Return the (X, Y) coordinate for the center point of the cell that contains the specified text.  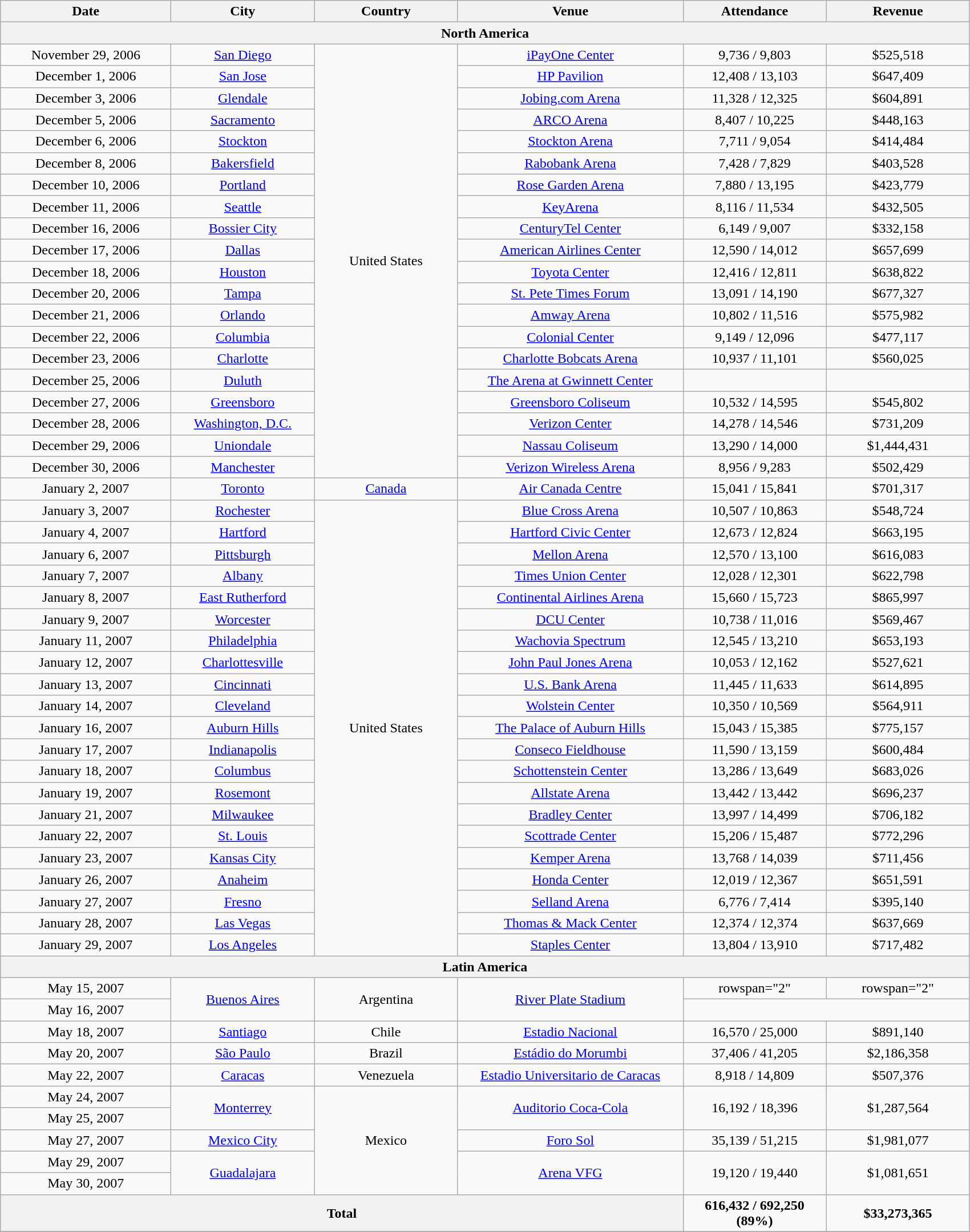
$560,025 (898, 359)
American Airlines Center (571, 250)
13,442 / 13,442 (754, 793)
$891,140 (898, 1032)
Canada (386, 489)
Sacramento (243, 120)
$706,182 (898, 814)
December 11, 2006 (86, 206)
Toyota Center (571, 272)
12,590 / 14,012 (754, 250)
Rochester (243, 510)
Bradley Center (571, 814)
Scottrade Center (571, 836)
10,937 / 11,101 (754, 359)
Continental Airlines Arena (571, 597)
Mexico City (243, 1140)
iPayOne Center (571, 55)
January 7, 2007 (86, 576)
John Paul Jones Arena (571, 663)
Foro Sol (571, 1140)
$33,273,365 (898, 1213)
May 18, 2007 (86, 1032)
Houston (243, 272)
7,711 / 9,054 (754, 141)
10,507 / 10,863 (754, 510)
$614,895 (898, 684)
City (243, 11)
January 26, 2007 (86, 880)
Buenos Aires (243, 999)
$653,193 (898, 641)
10,738 / 11,016 (754, 619)
$507,376 (898, 1075)
January 8, 2007 (86, 597)
Worcester (243, 619)
Pittsburgh (243, 554)
Philadelphia (243, 641)
15,043 / 15,385 (754, 728)
$772,296 (898, 836)
Nassau Coliseum (571, 445)
Kansas City (243, 858)
$616,083 (898, 554)
May 15, 2007 (86, 988)
December 16, 2006 (86, 228)
Fresno (243, 901)
$663,195 (898, 532)
Arena VFG (571, 1173)
15,206 / 15,487 (754, 836)
January 27, 2007 (86, 901)
16,192 / 18,396 (754, 1108)
January 12, 2007 (86, 663)
$545,802 (898, 402)
December 3, 2006 (86, 98)
Anaheim (243, 880)
Venezuela (386, 1075)
Estadio Nacional (571, 1032)
December 6, 2006 (86, 141)
19,120 / 19,440 (754, 1173)
December 5, 2006 (86, 120)
Cincinnati (243, 684)
Indianapolis (243, 749)
Verizon Wireless Arena (571, 467)
$717,482 (898, 945)
Allstate Arena (571, 793)
$701,317 (898, 489)
11,328 / 12,325 (754, 98)
16,570 / 25,000 (754, 1032)
Kemper Arena (571, 858)
U.S. Bank Arena (571, 684)
Glendale (243, 98)
December 25, 2006 (86, 380)
CenturyTel Center (571, 228)
$332,158 (898, 228)
Estádio do Morumbi (571, 1053)
May 27, 2007 (86, 1140)
Selland Arena (571, 901)
13,290 / 14,000 (754, 445)
May 30, 2007 (86, 1184)
11,445 / 11,633 (754, 684)
January 3, 2007 (86, 510)
$696,237 (898, 793)
$527,621 (898, 663)
Bakersfield (243, 163)
Cleveland (243, 706)
December 1, 2006 (86, 76)
Attendance (754, 11)
12,416 / 12,811 (754, 272)
12,570 / 13,100 (754, 554)
Columbus (243, 771)
10,053 / 12,162 (754, 663)
Dallas (243, 250)
January 2, 2007 (86, 489)
616,432 / 692,250 (89%) (754, 1213)
10,350 / 10,569 (754, 706)
Mexico (386, 1140)
15,660 / 15,723 (754, 597)
$395,140 (898, 901)
December 17, 2006 (86, 250)
Hartford Civic Center (571, 532)
$600,484 (898, 749)
January 16, 2007 (86, 728)
Greensboro (243, 402)
$683,026 (898, 771)
Venue (571, 11)
Portland (243, 185)
North America (485, 33)
Wachovia Spectrum (571, 641)
Charlotte (243, 359)
Staples Center (571, 945)
Toronto (243, 489)
January 14, 2007 (86, 706)
Manchester (243, 467)
December 21, 2006 (86, 315)
Columbia (243, 337)
12,673 / 12,824 (754, 532)
Estadio Universitario de Caracas (571, 1075)
Mellon Arena (571, 554)
14,278 / 14,546 (754, 424)
January 29, 2007 (86, 945)
Conseco Fieldhouse (571, 749)
The Palace of Auburn Hills (571, 728)
Stockton (243, 141)
$622,798 (898, 576)
6,149 / 9,007 (754, 228)
Milwaukee (243, 814)
$865,997 (898, 597)
Revenue (898, 11)
December 23, 2006 (86, 359)
December 30, 2006 (86, 467)
Rabobank Arena (571, 163)
Charlotte Bobcats Arena (571, 359)
13,804 / 13,910 (754, 945)
Bossier City (243, 228)
15,041 / 15,841 (754, 489)
10,802 / 11,516 (754, 315)
East Rutherford (243, 597)
Latin America (485, 967)
May 24, 2007 (86, 1097)
January 4, 2007 (86, 532)
$1,981,077 (898, 1140)
9,149 / 12,096 (754, 337)
Washington, D.C. (243, 424)
Jobing.com Arena (571, 98)
January 17, 2007 (86, 749)
San Diego (243, 55)
9,736 / 9,803 (754, 55)
$525,518 (898, 55)
12,374 / 12,374 (754, 923)
Amway Arena (571, 315)
$423,779 (898, 185)
Verizon Center (571, 424)
December 18, 2006 (86, 272)
Wolstein Center (571, 706)
December 20, 2006 (86, 294)
Greensboro Coliseum (571, 402)
December 22, 2006 (86, 337)
May 20, 2007 (86, 1053)
Blue Cross Arena (571, 510)
$647,409 (898, 76)
$502,429 (898, 467)
$477,117 (898, 337)
Date (86, 11)
January 18, 2007 (86, 771)
Tampa (243, 294)
12,028 / 12,301 (754, 576)
$1,081,651 (898, 1173)
Rosemont (243, 793)
Colonial Center (571, 337)
$711,456 (898, 858)
Seattle (243, 206)
8,956 / 9,283 (754, 467)
$564,911 (898, 706)
May 22, 2007 (86, 1075)
Santiago (243, 1032)
$637,669 (898, 923)
River Plate Stadium (571, 999)
January 19, 2007 (86, 793)
Stockton Arena (571, 141)
$548,724 (898, 510)
January 9, 2007 (86, 619)
$432,505 (898, 206)
St. Pete Times Forum (571, 294)
7,428 / 7,829 (754, 163)
Charlottesville (243, 663)
Monterrey (243, 1108)
$651,591 (898, 880)
Albany (243, 576)
January 13, 2007 (86, 684)
Times Union Center (571, 576)
Total (342, 1213)
ARCO Arena (571, 120)
6,776 / 7,414 (754, 901)
$775,157 (898, 728)
35,139 / 51,215 (754, 1140)
7,880 / 13,195 (754, 185)
$448,163 (898, 120)
St. Louis (243, 836)
13,997 / 14,499 (754, 814)
May 25, 2007 (86, 1118)
37,406 / 41,205 (754, 1053)
12,545 / 13,210 (754, 641)
Auburn Hills (243, 728)
December 28, 2006 (86, 424)
Honda Center (571, 880)
12,408 / 13,103 (754, 76)
8,918 / 14,809 (754, 1075)
13,286 / 13,649 (754, 771)
Uniondale (243, 445)
8,407 / 10,225 (754, 120)
January 21, 2007 (86, 814)
$604,891 (898, 98)
$575,982 (898, 315)
January 6, 2007 (86, 554)
Argentina (386, 999)
May 16, 2007 (86, 1010)
$677,327 (898, 294)
Orlando (243, 315)
Auditorio Coca-Cola (571, 1108)
January 22, 2007 (86, 836)
December 10, 2006 (86, 185)
Duluth (243, 380)
Brazil (386, 1053)
$731,209 (898, 424)
8,116 / 11,534 (754, 206)
$2,186,358 (898, 1053)
Hartford (243, 532)
$657,699 (898, 250)
December 29, 2006 (86, 445)
$638,822 (898, 272)
12,019 / 12,367 (754, 880)
Chile (386, 1032)
HP Pavilion (571, 76)
São Paulo (243, 1053)
KeyArena (571, 206)
10,532 / 14,595 (754, 402)
$1,444,431 (898, 445)
$569,467 (898, 619)
The Arena at Gwinnett Center (571, 380)
Guadalajara (243, 1173)
11,590 / 13,159 (754, 749)
DCU Center (571, 619)
$414,484 (898, 141)
San Jose (243, 76)
Schottenstein Center (571, 771)
Caracas (243, 1075)
$1,287,564 (898, 1108)
November 29, 2006 (86, 55)
January 23, 2007 (86, 858)
Country (386, 11)
Los Angeles (243, 945)
January 11, 2007 (86, 641)
$403,528 (898, 163)
Rose Garden Arena (571, 185)
Thomas & Mack Center (571, 923)
Air Canada Centre (571, 489)
December 8, 2006 (86, 163)
December 27, 2006 (86, 402)
13,091 / 14,190 (754, 294)
Las Vegas (243, 923)
May 29, 2007 (86, 1162)
13,768 / 14,039 (754, 858)
January 28, 2007 (86, 923)
